Determine the (x, y) coordinate at the center of the cell enclosing the given text.  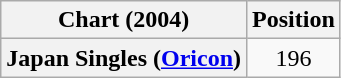
Japan Singles (Oricon) (124, 58)
196 (294, 58)
Chart (2004) (124, 20)
Position (294, 20)
